Scan for the cell matching the given text and deliver its [X, Y] coordinate at center. 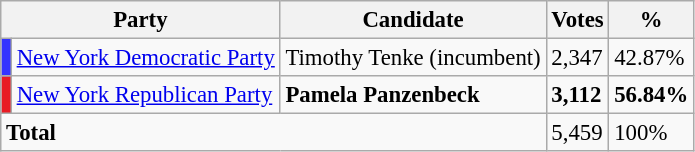
New York Democratic Party [146, 58]
Candidate [413, 20]
2,347 [578, 58]
5,459 [578, 133]
Party [140, 20]
42.87% [652, 58]
Total [274, 133]
Votes [578, 20]
3,112 [578, 95]
100% [652, 133]
Pamela Panzenbeck [413, 95]
New York Republican Party [146, 95]
Timothy Tenke (incumbent) [413, 58]
56.84% [652, 95]
% [652, 20]
